Find where the given text appears and provide that cell's center as [x, y] coordinate. 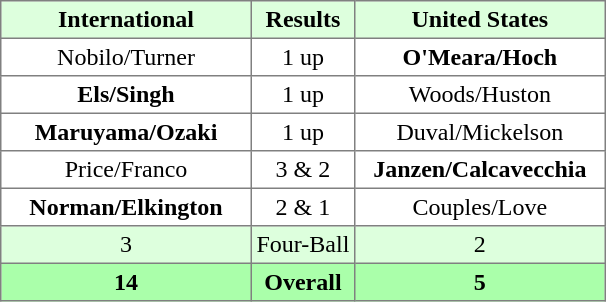
2 & 1 [302, 207]
3 & 2 [302, 170]
Maruyama/Ozaki [126, 132]
Woods/Huston [480, 95]
3 [126, 245]
International [126, 20]
Overall [302, 282]
5 [480, 282]
Els/Singh [126, 95]
2 [480, 245]
Couples/Love [480, 207]
Four-Ball [302, 245]
Results [302, 20]
Nobilo/Turner [126, 57]
United States [480, 20]
Janzen/Calcavecchia [480, 170]
O'Meara/Hoch [480, 57]
Duval/Mickelson [480, 132]
Price/Franco [126, 170]
14 [126, 282]
Norman/Elkington [126, 207]
